Return the [X, Y] coordinate for the center point of the cell that contains the specified text.  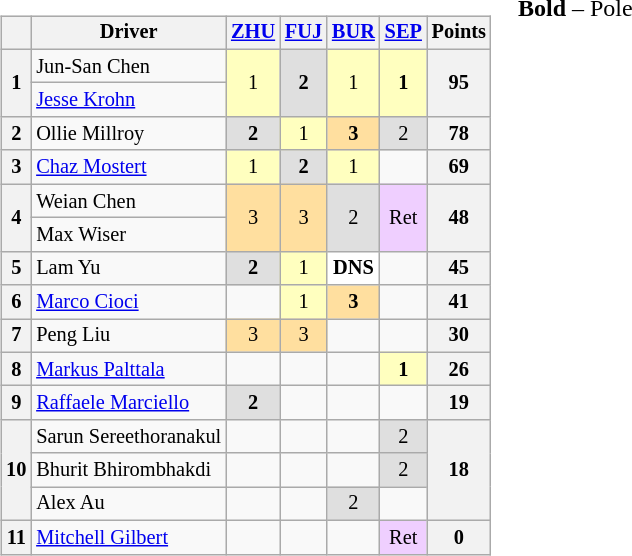
19 [459, 403]
30 [459, 336]
Alex Au [128, 504]
Jun-San Chen [128, 66]
0 [459, 537]
10 [16, 470]
Markus Palttala [128, 369]
Jesse Krohn [128, 100]
18 [459, 470]
Points [459, 33]
Chaz Mostert [128, 167]
9 [16, 403]
78 [459, 134]
Weian Chen [128, 201]
4 [16, 218]
45 [459, 268]
BUR [354, 33]
7 [16, 336]
Sarun Sereethoranakul [128, 437]
48 [459, 218]
8 [16, 369]
Marco Cioci [128, 302]
Bhurit Bhirombhakdi [128, 470]
SEP [404, 33]
6 [16, 302]
69 [459, 167]
Raffaele Marciello [128, 403]
Lam Yu [128, 268]
Peng Liu [128, 336]
FUJ [304, 33]
95 [459, 82]
ZHU [253, 33]
5 [16, 268]
Driver [128, 33]
Ollie Millroy [128, 134]
41 [459, 302]
Max Wiser [128, 235]
26 [459, 369]
11 [16, 537]
DNS [354, 268]
Mitchell Gilbert [128, 537]
